Locate the cell with the specified text and output its [X, Y] center coordinate. 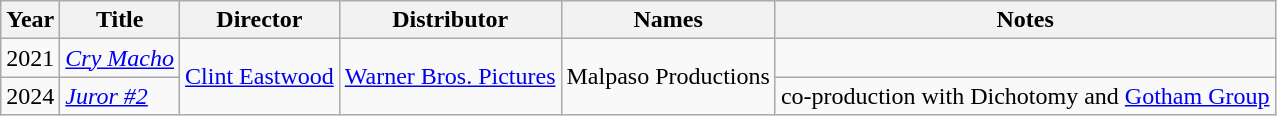
Clint Eastwood [260, 77]
Notes [1025, 20]
Juror #2 [120, 96]
Names [668, 20]
co-production with Dichotomy and Gotham Group [1025, 96]
Cry Macho [120, 58]
Year [30, 20]
Director [260, 20]
2024 [30, 96]
Warner Bros. Pictures [450, 77]
Distributor [450, 20]
2021 [30, 58]
Malpaso Productions [668, 77]
Title [120, 20]
